Output the [x, y] coordinate of the center of the cell containing the given text.  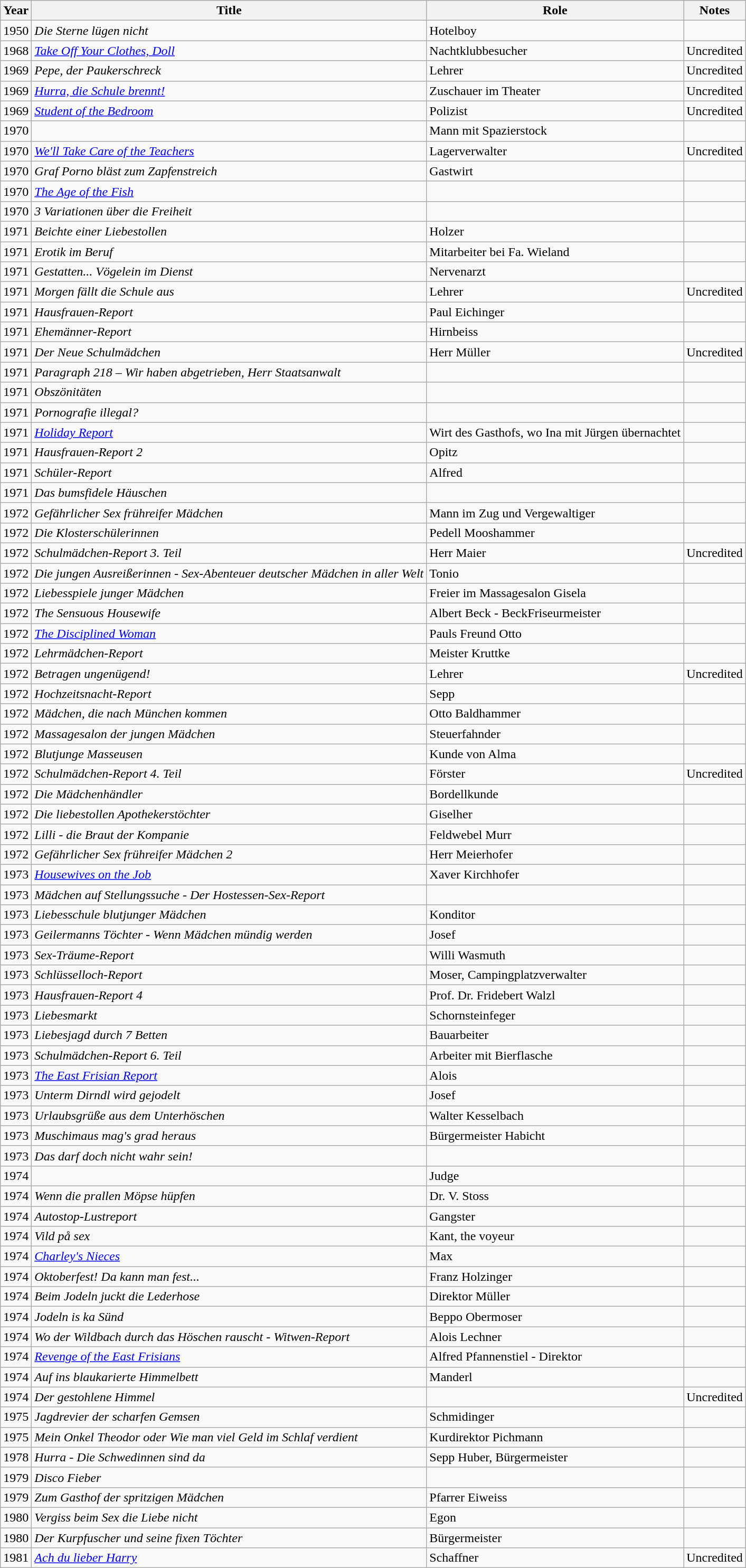
Oktoberfest! Da kann man fest... [229, 1277]
Die jungen Ausreißerinnen - Sex-Abenteuer deutscher Mädchen in aller Welt [229, 573]
Vild på sex [229, 1236]
Polizist [555, 111]
Judge [555, 1176]
Otto Baldhammer [555, 714]
Der Neue Schulmädchen [229, 352]
Alfred [555, 473]
Meister Kruttke [555, 654]
Role [555, 11]
Jagdrevier der scharfen Gemsen [229, 1417]
Urlaubsgrüße aus dem Unterhöschen [229, 1116]
Bordellkunde [555, 794]
Graf Porno bläst zum Zapfenstreich [229, 171]
Direktor Müller [555, 1297]
1950 [16, 31]
Geilermanns Töchter - Wenn Mädchen mündig werden [229, 935]
Holiday Report [229, 432]
Konditor [555, 915]
Jodeln is ka Sünd [229, 1317]
Mann im Zug und Vergewaltiger [555, 513]
Hausfrauen-Report [229, 312]
Pepe, der Paukerschreck [229, 71]
Freier im Massagesalon Gisela [555, 593]
Alfred Pfannenstiel - Direktor [555, 1357]
Schornsteinfeger [555, 1015]
Mitarbeiter bei Fa. Wieland [555, 252]
Pedell Mooshammer [555, 533]
Paul Eichinger [555, 312]
Gestatten... Vögelein im Dienst [229, 272]
Tonio [555, 573]
Take Off Your Clothes, Doll [229, 51]
Prof. Dr. Fridebert Walzl [555, 995]
Morgen fällt die Schule aus [229, 292]
Gefährlicher Sex frühreifer Mädchen 2 [229, 854]
Hurra - Die Schwedinnen sind da [229, 1457]
Herr Maier [555, 553]
Das bumsfidele Häuschen [229, 493]
Mein Onkel Theodor oder Wie man viel Geld im Schlaf verdient [229, 1437]
Year [16, 11]
Kant, the voyeur [555, 1236]
Gangster [555, 1216]
Revenge of the East Frisians [229, 1357]
Zuschauer im Theater [555, 91]
Bürgermeister Habicht [555, 1136]
Egon [555, 1517]
Hausfrauen-Report 2 [229, 452]
Der Kurpfuscher und seine fixen Töchter [229, 1538]
Förster [555, 774]
Autostop-Lustreport [229, 1216]
Schulmädchen-Report 6. Teil [229, 1055]
Schulmädchen-Report 4. Teil [229, 774]
Walter Kesselbach [555, 1116]
Hurra, die Schule brennt! [229, 91]
Erotik im Beruf [229, 252]
Hotelboy [555, 31]
Schlüsselloch-Report [229, 975]
Pornografie illegal? [229, 412]
Nachtklubbesucher [555, 51]
The Age of the Fish [229, 191]
Franz Holzinger [555, 1277]
Muschimaus mag's grad heraus [229, 1136]
Pfarrer Eiweiss [555, 1497]
Opitz [555, 452]
Pauls Freund Otto [555, 634]
Obszönitäten [229, 392]
Liebesmarkt [229, 1015]
Liebesjagd durch 7 Betten [229, 1035]
Notes [715, 11]
Die Mädchenhändler [229, 794]
Steuerfahnder [555, 734]
Hirnbeiss [555, 332]
Der gestohlene Himmel [229, 1397]
The Sensuous Housewife [229, 613]
Das darf doch nicht wahr sein! [229, 1156]
Kurdirektor Pichmann [555, 1437]
Alois [555, 1075]
3 Variationen über die Freiheit [229, 211]
Ehemänner-Report [229, 332]
Beppo Obermoser [555, 1317]
Die Klosterschülerinnen [229, 533]
Kunde von Alma [555, 754]
Herr Meierhofer [555, 854]
Sex-Träume-Report [229, 955]
Title [229, 11]
Disco Fieber [229, 1477]
Charley's Nieces [229, 1257]
Schmidinger [555, 1417]
Blutjunge Masseusen [229, 754]
Mann mit Spazierstock [555, 131]
Wenn die prallen Möpse hüpfen [229, 1196]
Zum Gasthof der spritzigen Mädchen [229, 1497]
Holzer [555, 231]
1978 [16, 1457]
The East Frisian Report [229, 1075]
Bürgermeister [555, 1538]
Mädchen, die nach München kommen [229, 714]
Dr. V. Stoss [555, 1196]
The Disciplined Woman [229, 634]
Xaver Kirchhofer [555, 874]
1968 [16, 51]
Moser, Campingplatzverwalter [555, 975]
Nervenarzt [555, 272]
Max [555, 1257]
Schaffner [555, 1558]
Sepp [555, 694]
Wirt des Gasthofs, wo Ina mit Jürgen übernachtet [555, 432]
Liebesschule blutjunger Mädchen [229, 915]
Lehrmädchen-Report [229, 654]
Student of the Bedroom [229, 111]
Vergiss beim Sex die Liebe nicht [229, 1517]
Schulmädchen-Report 3. Teil [229, 553]
Giselher [555, 814]
Liebesspiele junger Mädchen [229, 593]
Gefährlicher Sex frühreifer Mädchen [229, 513]
Manderl [555, 1377]
Paragraph 218 – Wir haben abgetrieben, Herr Staatsanwalt [229, 372]
Albert Beck - BeckFriseurmeister [555, 613]
Arbeiter mit Bierflasche [555, 1055]
Auf ins blaukarierte Himmelbett [229, 1377]
Herr Müller [555, 352]
Sepp Huber, Bürgermeister [555, 1457]
Lagerverwalter [555, 151]
Alois Lechner [555, 1337]
Hausfrauen-Report 4 [229, 995]
Feldwebel Murr [555, 834]
We'll Take Care of the Teachers [229, 151]
Schüler-Report [229, 473]
Willi Wasmuth [555, 955]
Beim Jodeln juckt die Lederhose [229, 1297]
Mädchen auf Stellungssuche - Der Hostessen-Sex-Report [229, 895]
Hochzeitsnacht-Report [229, 694]
Massagesalon der jungen Mädchen [229, 734]
Beichte einer Liebestollen [229, 231]
Unterm Dirndl wird gejodelt [229, 1095]
1981 [16, 1558]
Wo der Wildbach durch das Höschen rauscht - Witwen-Report [229, 1337]
Bauarbeiter [555, 1035]
Betragen ungenügend! [229, 674]
Die Sterne lügen nicht [229, 31]
Die liebestollen Apothekerstöchter [229, 814]
Housewives on the Job [229, 874]
Ach du lieber Harry [229, 1558]
Gastwirt [555, 171]
Lilli - die Braut der Kompanie [229, 834]
